Locate the cell with the specified text and output its (X, Y) center coordinate. 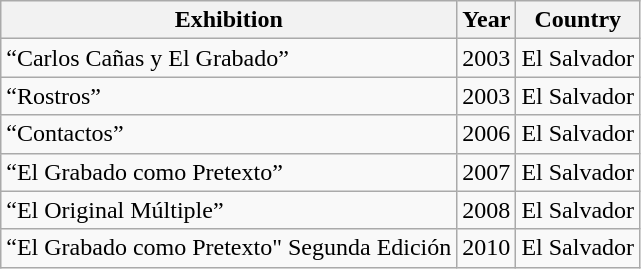
“Contactos” (229, 134)
Exhibition (229, 20)
2010 (486, 248)
2007 (486, 172)
Country (578, 20)
2008 (486, 210)
2006 (486, 134)
“El Original Múltiple” (229, 210)
“El Grabado como Pretexto” (229, 172)
Year (486, 20)
“Rostros” (229, 96)
“El Grabado como Pretexto" Segunda Edición (229, 248)
“Carlos Cañas y El Grabado” (229, 58)
